Pinpoint the cell where the given text exists, returning its [x, y] midpoint coordinate. 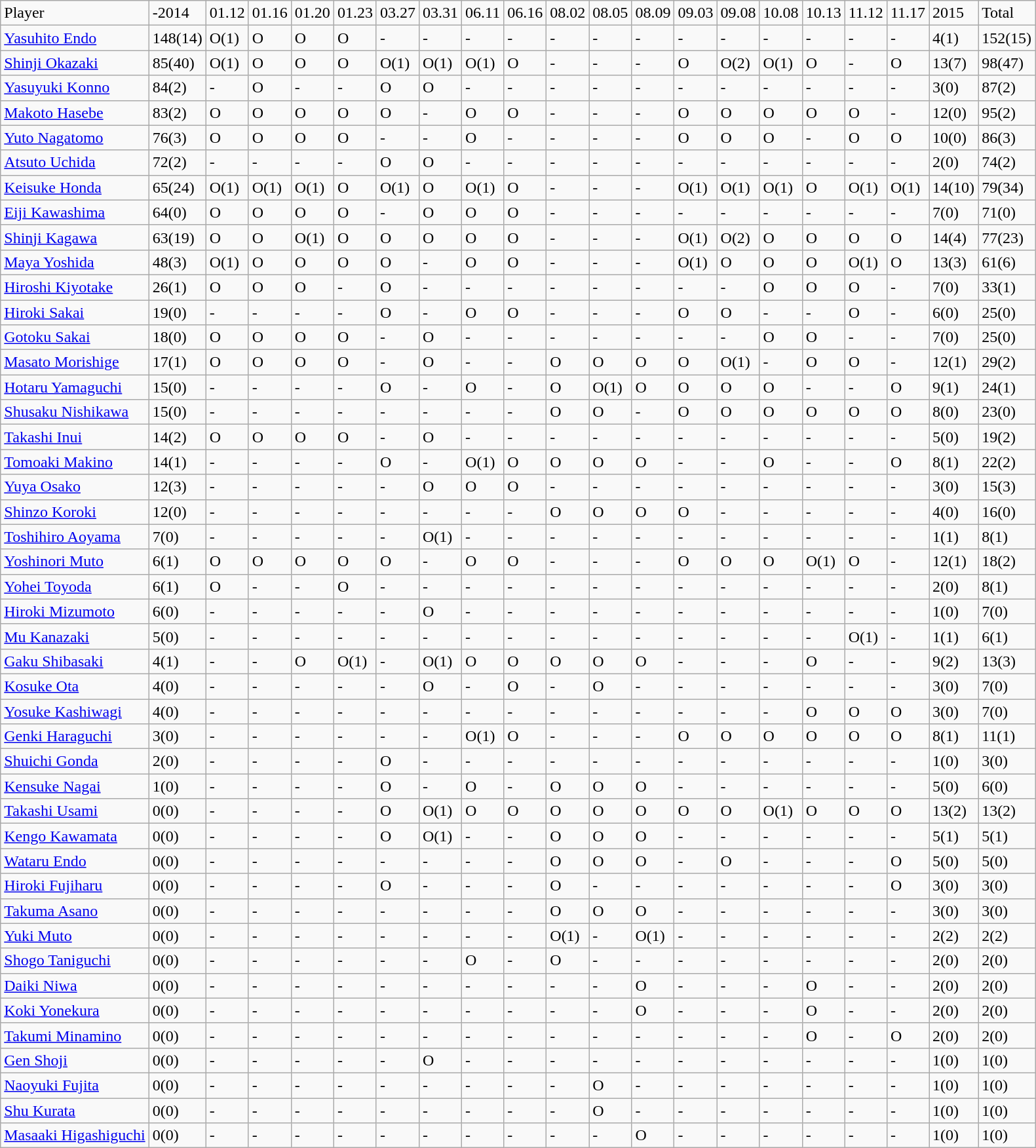
08.05 [611, 13]
Shinji Kagawa [75, 237]
18(0) [177, 337]
18(2) [1007, 562]
14(1) [177, 462]
10(0) [954, 138]
Masato Morishige [75, 362]
Yohei Toyoda [75, 586]
11.12 [866, 13]
13(7) [954, 63]
Kensuke Nagai [75, 786]
87(2) [1007, 88]
77(23) [1007, 237]
Takashi Usami [75, 811]
Mu Kanazaki [75, 636]
Naoyuki Fujita [75, 1085]
Takuma Asano [75, 911]
Shinzo Koroki [75, 512]
26(1) [177, 287]
Hiroshi Kiyotake [75, 287]
Yosuke Kashiwagi [75, 711]
61(6) [1007, 262]
22(2) [1007, 462]
33(1) [1007, 287]
152(15) [1007, 38]
08.02 [567, 13]
14(4) [954, 237]
09.03 [696, 13]
Hotaru Yamaguchi [75, 387]
Yuki Muto [75, 936]
85(40) [177, 63]
-2014 [177, 13]
Kengo Kawamata [75, 836]
Toshihiro Aoyama [75, 537]
19(2) [1007, 437]
Tomoaki Makino [75, 462]
Kosuke Ota [75, 686]
14(2) [177, 437]
71(0) [1007, 212]
Atsuto Uchida [75, 163]
95(2) [1007, 113]
Daiki Niwa [75, 985]
24(1) [1007, 387]
Hiroki Fujiharu [75, 886]
01.20 [312, 13]
Yoshinori Muto [75, 562]
06.11 [483, 13]
Takumi Minamino [75, 1035]
01.12 [227, 13]
Shogo Taniguchi [75, 961]
83(2) [177, 113]
Shusaku Nishikawa [75, 412]
03.31 [440, 13]
Gaku Shibasaki [75, 661]
Shuichi Gonda [75, 761]
Eiji Kawashima [75, 212]
03.27 [397, 13]
9(2) [954, 661]
2015 [954, 13]
72(2) [177, 163]
11(1) [1007, 737]
Yuto Nagatomo [75, 138]
Koki Yonekura [75, 1010]
98(47) [1007, 63]
Hiroki Mizumoto [75, 611]
Maya Yoshida [75, 262]
76(3) [177, 138]
Player [75, 13]
Yasuhito Endo [75, 38]
08.09 [653, 13]
23(0) [1007, 412]
Gotoku Sakai [75, 337]
48(3) [177, 262]
11.17 [908, 13]
Hiroki Sakai [75, 313]
Shu Kurata [75, 1111]
29(2) [1007, 362]
74(2) [1007, 163]
10.13 [823, 13]
16(0) [1007, 512]
01.23 [355, 13]
Takashi Inui [75, 437]
148(14) [177, 38]
63(19) [177, 237]
17(1) [177, 362]
Yasuyuki Konno [75, 88]
Yuya Osako [75, 487]
84(2) [177, 88]
Masaaki Higashiguchi [75, 1136]
Genki Haraguchi [75, 737]
19(0) [177, 313]
65(24) [177, 187]
Total [1007, 13]
15(3) [1007, 487]
06.16 [526, 13]
8(0) [954, 412]
79(34) [1007, 187]
Makoto Hasebe [75, 113]
14(10) [954, 187]
10.08 [781, 13]
12(3) [177, 487]
09.08 [738, 13]
Wataru Endo [75, 861]
Shinji Okazaki [75, 63]
Keisuke Honda [75, 187]
86(3) [1007, 138]
Gen Shoji [75, 1060]
9(1) [954, 387]
64(0) [177, 212]
01.16 [270, 13]
